Output the [x, y] coordinate of the center of the cell containing the given text.  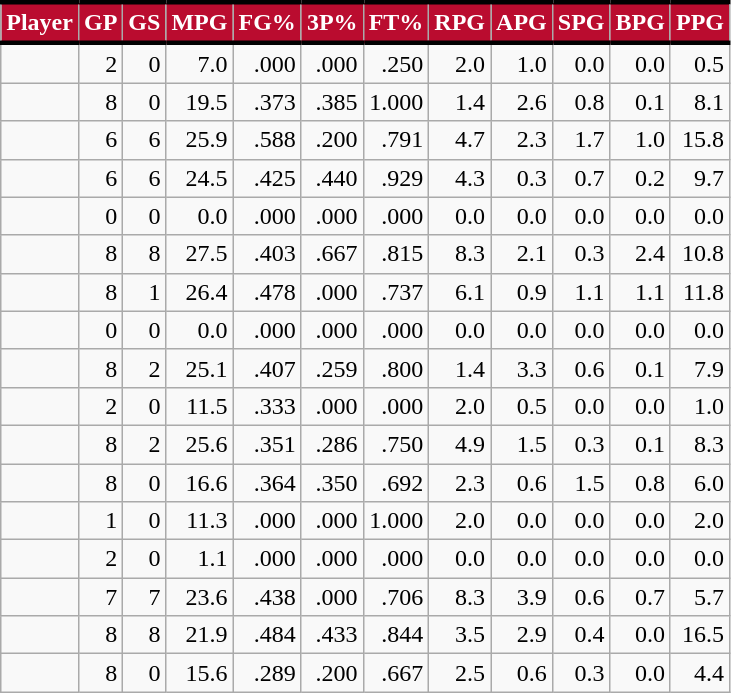
.692 [396, 483]
.706 [396, 597]
MPG [200, 22]
3.5 [460, 635]
RPG [460, 22]
25.9 [200, 140]
.333 [267, 406]
.286 [332, 444]
2.1 [522, 254]
2.6 [522, 102]
2.9 [522, 635]
.433 [332, 635]
.373 [267, 102]
11.3 [200, 521]
GS [144, 22]
4.4 [700, 673]
PPG [700, 22]
.440 [332, 178]
BPG [640, 22]
.737 [396, 292]
3P% [332, 22]
19.5 [200, 102]
6.0 [700, 483]
2.4 [640, 254]
.403 [267, 254]
4.3 [460, 178]
24.5 [200, 178]
25.1 [200, 368]
21.9 [200, 635]
6.1 [460, 292]
.250 [396, 63]
.844 [396, 635]
.588 [267, 140]
4.9 [460, 444]
.478 [267, 292]
0.9 [522, 292]
26.4 [200, 292]
0.4 [581, 635]
15.6 [200, 673]
.484 [267, 635]
.425 [267, 178]
3.3 [522, 368]
4.7 [460, 140]
0.2 [640, 178]
.929 [396, 178]
10.8 [700, 254]
2.5 [460, 673]
8.1 [700, 102]
25.6 [200, 444]
FT% [396, 22]
.385 [332, 102]
27.5 [200, 254]
5.7 [700, 597]
APG [522, 22]
.438 [267, 597]
23.6 [200, 597]
.815 [396, 254]
9.7 [700, 178]
.800 [396, 368]
11.8 [700, 292]
.791 [396, 140]
16.6 [200, 483]
.407 [267, 368]
7.0 [200, 63]
7.9 [700, 368]
.289 [267, 673]
GP [100, 22]
16.5 [700, 635]
FG% [267, 22]
Player [40, 22]
.259 [332, 368]
.350 [332, 483]
.750 [396, 444]
1.7 [581, 140]
11.5 [200, 406]
3.9 [522, 597]
.351 [267, 444]
.364 [267, 483]
15.8 [700, 140]
SPG [581, 22]
